Return the [x, y] coordinate for the center point of the cell that contains the specified text.  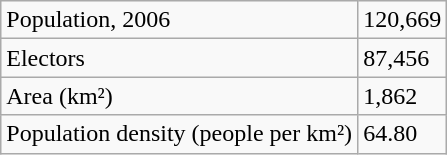
Population, 2006 [180, 20]
Population density (people per km²) [180, 134]
64.80 [402, 134]
120,669 [402, 20]
Electors [180, 58]
1,862 [402, 96]
87,456 [402, 58]
Area (km²) [180, 96]
